Return (x, y) of the center of cell containing provided text 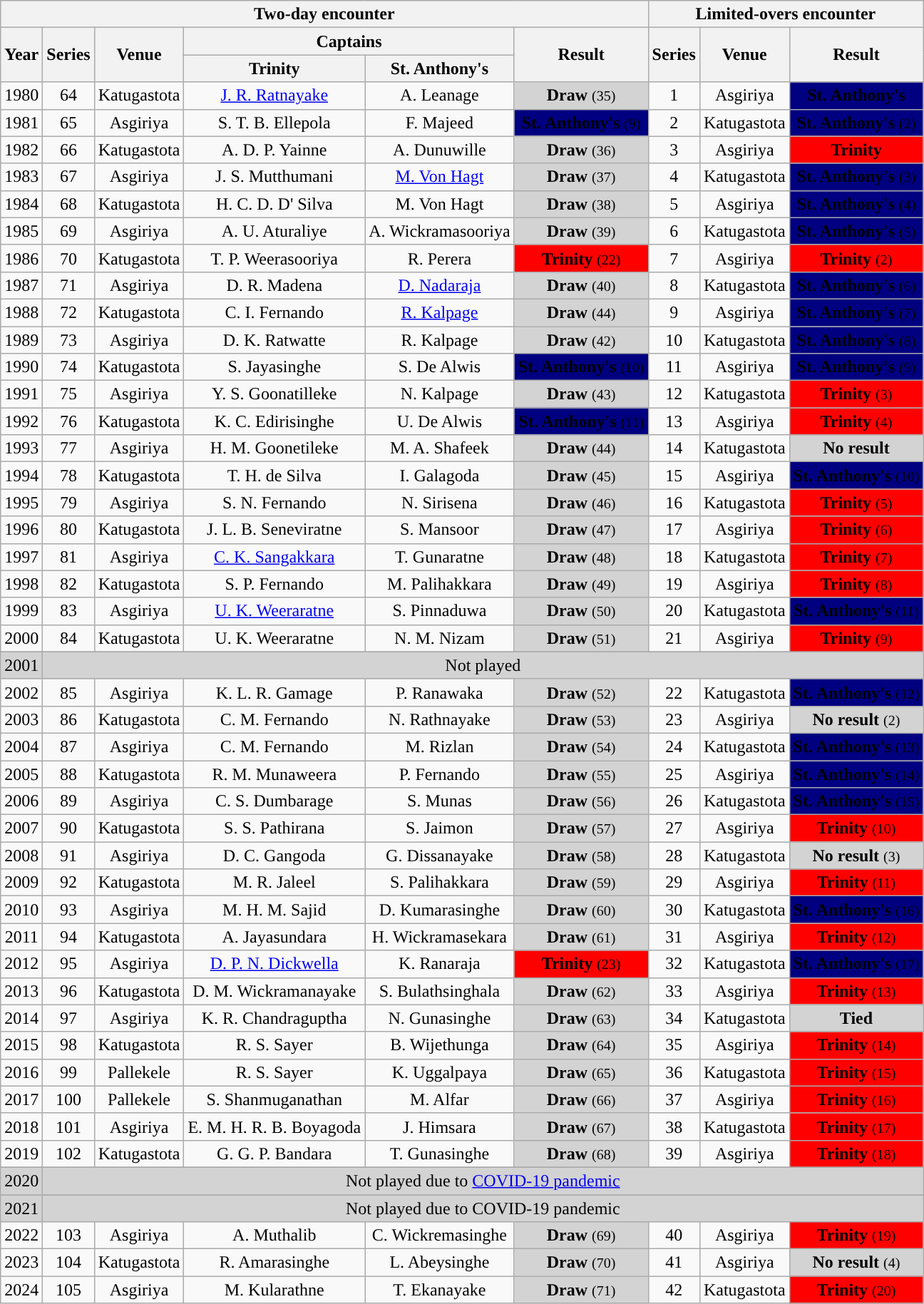
2012 (21, 964)
Draw (47) (581, 530)
1989 (21, 340)
91 (68, 856)
Draw (53) (581, 719)
70 (68, 258)
2010 (21, 910)
Trinity (18) (856, 1154)
2 (674, 123)
25 (674, 774)
83 (68, 611)
2006 (21, 801)
17 (674, 530)
Trinity (6) (856, 530)
Y. S. Goonatilleke (274, 394)
77 (68, 448)
4 (674, 177)
Trinity (4) (856, 421)
Draw (67) (581, 1126)
41 (674, 1263)
1993 (21, 448)
66 (68, 150)
D. R. Madena (274, 285)
N. Kalpage (440, 394)
1992 (21, 421)
2017 (21, 1099)
M. H. M. Sajid (274, 910)
100 (68, 1099)
Draw (57) (581, 828)
101 (68, 1126)
1987 (21, 285)
B. Wijethunga (440, 1045)
2007 (21, 828)
1985 (21, 231)
G. Dissanayake (440, 856)
M. Kularathne (274, 1290)
Trinity (15) (856, 1072)
29 (674, 883)
2015 (21, 1045)
73 (68, 340)
K. C. Edirisinghe (274, 421)
No result (856, 448)
64 (68, 96)
No result (3) (856, 856)
K. Uggalpaya (440, 1072)
38 (674, 1126)
Draw (37) (581, 177)
S. Jayasinghe (274, 367)
Draw (45) (581, 476)
39 (674, 1154)
11 (674, 367)
A. Leanage (440, 96)
Trinity (3) (856, 394)
80 (68, 530)
K. Ranaraja (440, 964)
Trinity (13) (856, 991)
Draw (68) (581, 1154)
2000 (21, 638)
10 (674, 340)
St. Anthony's (16) (856, 910)
St. Anthony's (12) (856, 692)
U. De Alwis (440, 421)
St. Anthony's (4) (856, 204)
Trinity (9) (856, 638)
72 (68, 312)
C. K. Sangakkara (274, 557)
M. R. Jaleel (274, 883)
35 (674, 1045)
St. Anthony's (8) (856, 340)
Trinity (20) (856, 1290)
T. Gunaratne (440, 557)
St. Anthony's (2) (856, 123)
A. Muthalib (274, 1236)
S. Jaimon (440, 828)
L. Abeysinghe (440, 1263)
N. Gunasinghe (440, 1018)
81 (68, 557)
Trinity (23) (581, 964)
Draw (62) (581, 991)
Draw (49) (581, 584)
Draw (64) (581, 1045)
J. S. Mutthumani (274, 177)
Draw (38) (581, 204)
Draw (66) (581, 1099)
2004 (21, 746)
G. G. P. Bandara (274, 1154)
2008 (21, 856)
22 (674, 692)
T. Ekanayake (440, 1290)
23 (674, 719)
N. Sirisena (440, 503)
1981 (21, 123)
A. U. Aturaliye (274, 231)
76 (68, 421)
M. A. Shafeek (440, 448)
90 (68, 828)
5 (674, 204)
75 (68, 394)
T. H. de Silva (274, 476)
98 (68, 1045)
Draw (71) (581, 1290)
32 (674, 964)
D. P. N. Dickwella (274, 964)
C. S. Dumbarage (274, 801)
6 (674, 231)
Two-day encounter (324, 14)
2003 (21, 719)
19 (674, 584)
Draw (39) (581, 231)
2018 (21, 1126)
Year (21, 55)
S. T. B. Ellepola (274, 123)
A. D. P. Yainne (274, 150)
Trinity (12) (856, 937)
1982 (21, 150)
St. Anthony's (7) (856, 312)
42 (674, 1290)
1983 (21, 177)
J. Himsara (440, 1126)
2001 (21, 665)
St. Anthony's (3) (856, 177)
S. Mansoor (440, 530)
St. Anthony's (6) (856, 285)
S. Shanmuganathan (274, 1099)
St. Anthony's (14) (856, 774)
2019 (21, 1154)
1999 (21, 611)
M. Rizlan (440, 746)
2020 (21, 1181)
2011 (21, 937)
36 (674, 1072)
99 (68, 1072)
N. M. Nizam (440, 638)
33 (674, 991)
F. Majeed (440, 123)
Draw (70) (581, 1263)
1 (674, 96)
Draw (60) (581, 910)
R. Perera (440, 258)
71 (68, 285)
D. K. Ratwatte (274, 340)
7 (674, 258)
Draw (61) (581, 937)
2016 (21, 1072)
M. Palihakkara (440, 584)
12 (674, 394)
2005 (21, 774)
S. Pinnaduwa (440, 611)
Trinity (16) (856, 1099)
16 (674, 503)
S. N. Fernando (274, 503)
Draw (59) (581, 883)
94 (68, 937)
Captains (349, 41)
S. Palihakkara (440, 883)
18 (674, 557)
93 (68, 910)
Tied (856, 1018)
92 (68, 883)
H. C. D. D' Silva (274, 204)
Draw (65) (581, 1072)
Trinity (19) (856, 1236)
Draw (42) (581, 340)
Draw (46) (581, 503)
R. Amarasinghe (274, 1263)
Trinity (17) (856, 1126)
St. Anthony's (17) (856, 964)
2013 (21, 991)
C. Wickremasinghe (440, 1236)
Trinity (11) (856, 883)
Draw (50) (581, 611)
14 (674, 448)
105 (68, 1290)
N. Rathnayake (440, 719)
S. P. Fernando (274, 584)
1986 (21, 258)
J. L. B. Seneviratne (274, 530)
97 (68, 1018)
88 (68, 774)
Not played (483, 665)
P. Ranawaka (440, 692)
74 (68, 367)
C. I. Fernando (274, 312)
D. Nadaraja (440, 285)
K. L. R. Gamage (274, 692)
Draw (35) (581, 96)
Draw (51) (581, 638)
A. Wickramasooriya (440, 231)
Draw (69) (581, 1236)
3 (674, 150)
Trinity (5) (856, 503)
1980 (21, 96)
79 (68, 503)
1991 (21, 394)
87 (68, 746)
Trinity (7) (856, 557)
20 (674, 611)
Trinity (2) (856, 258)
2021 (21, 1208)
St. Anthony's (15) (856, 801)
8 (674, 285)
Draw (55) (581, 774)
No result (2) (856, 719)
E. M. H. R. B. Boyagoda (274, 1126)
78 (68, 476)
15 (674, 476)
65 (68, 123)
2002 (21, 692)
1996 (21, 530)
H. Wickramasekara (440, 937)
27 (674, 828)
Trinity (8) (856, 584)
D. C. Gangoda (274, 856)
S. De Alwis (440, 367)
84 (68, 638)
Draw (63) (581, 1018)
St. Anthony's (5) (856, 231)
96 (68, 991)
89 (68, 801)
Draw (58) (581, 856)
I. Galagoda (440, 476)
Draw (52) (581, 692)
R. M. Munaweera (274, 774)
K. R. Chandraguptha (274, 1018)
2022 (21, 1236)
67 (68, 177)
Draw (40) (581, 285)
S. Munas (440, 801)
S. Bulathsinghala (440, 991)
Trinity (22) (581, 258)
D. M. Wickramanayake (274, 991)
Draw (56) (581, 801)
1998 (21, 584)
82 (68, 584)
2023 (21, 1263)
68 (68, 204)
2009 (21, 883)
Trinity (10) (856, 828)
H. M. Goonetileke (274, 448)
13 (674, 421)
T. Gunasinghe (440, 1154)
P. Fernando (440, 774)
Draw (48) (581, 557)
Draw (43) (581, 394)
21 (674, 638)
Limited-overs encounter (786, 14)
A. Jayasundara (274, 937)
86 (68, 719)
24 (674, 746)
D. Kumarasinghe (440, 910)
1995 (21, 503)
28 (674, 856)
31 (674, 937)
69 (68, 231)
T. P. Weerasooriya (274, 258)
1988 (21, 312)
103 (68, 1236)
9 (674, 312)
A. Dunuwille (440, 150)
2024 (21, 1290)
Trinity (14) (856, 1045)
85 (68, 692)
J. R. Ratnayake (274, 96)
No result (4) (856, 1263)
34 (674, 1018)
M. Alfar (440, 1099)
1984 (21, 204)
1990 (21, 367)
37 (674, 1099)
Draw (54) (581, 746)
1997 (21, 557)
Draw (36) (581, 150)
95 (68, 964)
30 (674, 910)
2014 (21, 1018)
102 (68, 1154)
40 (674, 1236)
26 (674, 801)
1994 (21, 476)
S. S. Pathirana (274, 828)
104 (68, 1263)
St. Anthony's (13) (856, 746)
